Detect which cell encompasses the target text, then output its (X, Y) center coordinate. 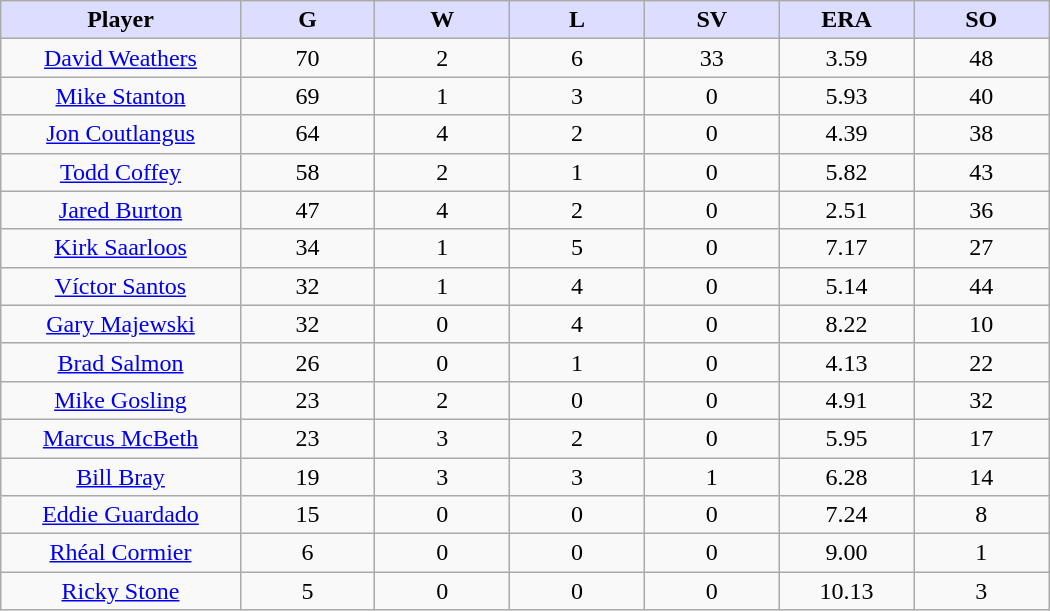
Player (121, 20)
34 (308, 248)
ERA (846, 20)
3.59 (846, 58)
W (442, 20)
4.91 (846, 400)
SV (712, 20)
Brad Salmon (121, 362)
44 (982, 286)
Mike Stanton (121, 96)
15 (308, 515)
5.95 (846, 438)
L (578, 20)
7.24 (846, 515)
48 (982, 58)
Ricky Stone (121, 591)
38 (982, 134)
Gary Majewski (121, 324)
22 (982, 362)
Kirk Saarloos (121, 248)
64 (308, 134)
33 (712, 58)
14 (982, 477)
17 (982, 438)
Todd Coffey (121, 172)
Mike Gosling (121, 400)
8.22 (846, 324)
47 (308, 210)
Marcus McBeth (121, 438)
36 (982, 210)
10 (982, 324)
Rhéal Cormier (121, 553)
Jon Coutlangus (121, 134)
Jared Burton (121, 210)
69 (308, 96)
David Weathers (121, 58)
Eddie Guardado (121, 515)
4.13 (846, 362)
7.17 (846, 248)
10.13 (846, 591)
G (308, 20)
5.82 (846, 172)
SO (982, 20)
19 (308, 477)
Víctor Santos (121, 286)
6.28 (846, 477)
8 (982, 515)
43 (982, 172)
Bill Bray (121, 477)
2.51 (846, 210)
58 (308, 172)
26 (308, 362)
27 (982, 248)
5.93 (846, 96)
4.39 (846, 134)
40 (982, 96)
70 (308, 58)
5.14 (846, 286)
9.00 (846, 553)
